Find where the given text appears and provide that cell's center as (x, y) coordinate. 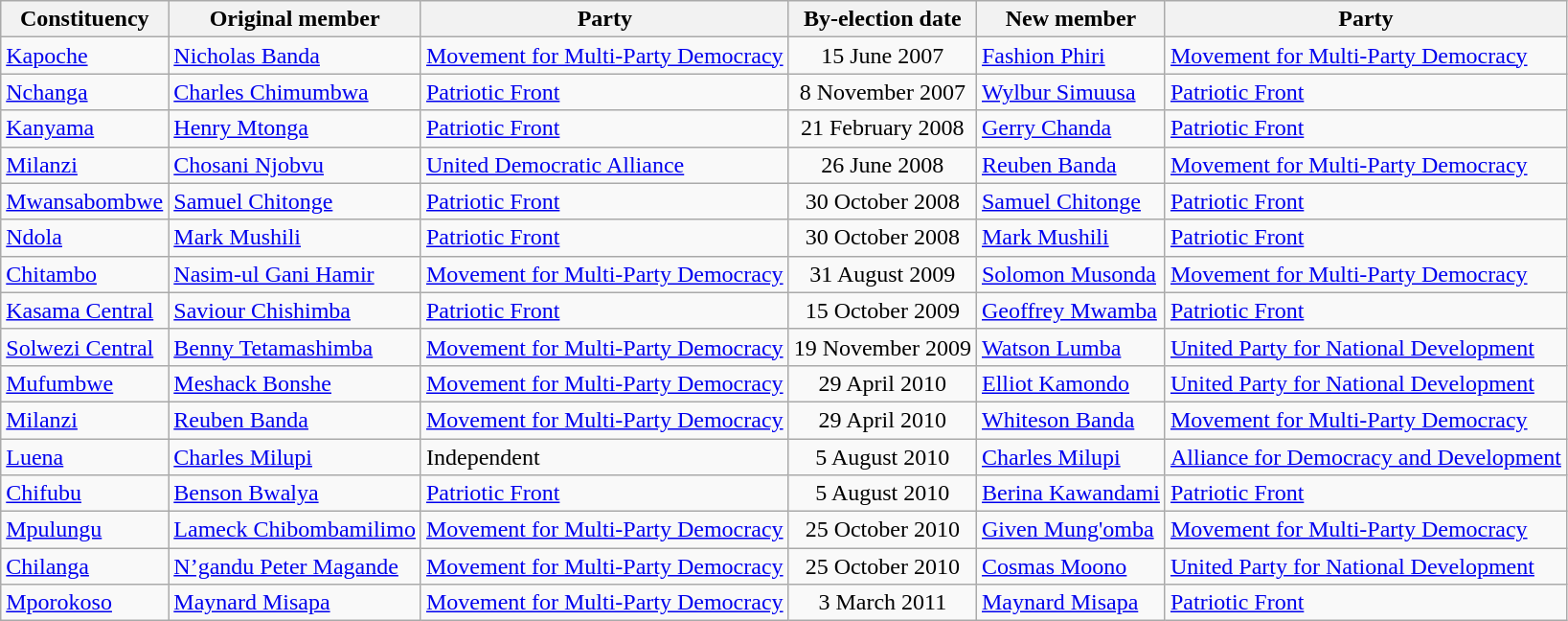
Kanyama (84, 128)
Wylbur Simuusa (1071, 92)
Elliot Kamondo (1071, 383)
Watson Lumba (1071, 347)
Chilanga (84, 566)
Fashion Phiri (1071, 56)
Mwansabombwe (84, 201)
Solomon Musonda (1071, 274)
Nasim-ul Gani Hamir (295, 274)
Charles Chimumbwa (295, 92)
21 February 2008 (882, 128)
Henry Mtonga (295, 128)
Benson Bwalya (295, 494)
26 June 2008 (882, 165)
3 March 2011 (882, 603)
New member (1071, 19)
Whiteson Banda (1071, 420)
Nchanga (84, 92)
Meshack Bonshe (295, 383)
19 November 2009 (882, 347)
Chitambo (84, 274)
Chosani Njobvu (295, 165)
Mpulungu (84, 530)
Benny Tetamashimba (295, 347)
Ndola (84, 238)
Lameck Chibombamilimo (295, 530)
Berina Kawandami (1071, 494)
By-election date (882, 19)
Given Mung'omba (1071, 530)
Saviour Chishimba (295, 310)
Kasama Central (84, 310)
Mufumbwe (84, 383)
N’gandu Peter Magande (295, 566)
15 October 2009 (882, 310)
Cosmas Moono (1071, 566)
15 June 2007 (882, 56)
United Democratic Alliance (604, 165)
Mporokoso (84, 603)
Chifubu (84, 494)
Gerry Chanda (1071, 128)
Luena (84, 457)
Constituency (84, 19)
Nicholas Banda (295, 56)
Kapoche (84, 56)
8 November 2007 (882, 92)
Original member (295, 19)
Solwezi Central (84, 347)
31 August 2009 (882, 274)
Alliance for Democracy and Development (1366, 457)
Independent (604, 457)
Geoffrey Mwamba (1071, 310)
